From the cell containing the given text, extract its center point as (X, Y) coordinate. 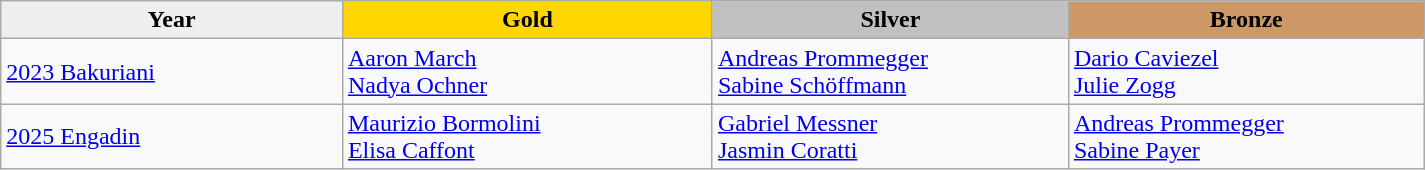
2023 Bakuriani (172, 72)
Maurizio BormoliniElisa Caffont (527, 136)
Andreas PrommeggerSabine Schöffmann (890, 72)
2025 Engadin (172, 136)
Gold (527, 20)
Bronze (1246, 20)
Gabriel MessnerJasmin Coratti (890, 136)
Dario CaviezelJulie Zogg (1246, 72)
Year (172, 20)
Andreas PrommeggerSabine Payer (1246, 136)
Aaron MarchNadya Ochner (527, 72)
Silver (890, 20)
